From the cell containing the given text, extract its center point as (X, Y) coordinate. 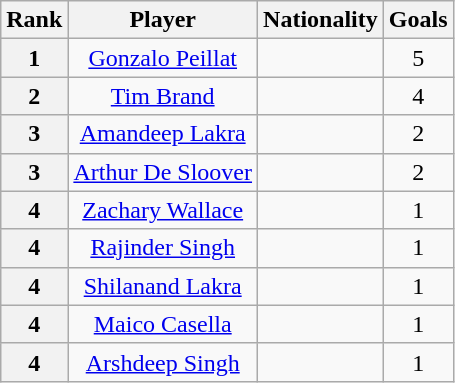
Shilanand Lakra (163, 286)
Player (163, 20)
Tim Brand (163, 96)
Gonzalo Peillat (163, 58)
Rank (34, 20)
Nationality (321, 20)
Arthur De Sloover (163, 172)
Rajinder Singh (163, 248)
Goals (418, 20)
Arshdeep Singh (163, 362)
Maico Casella (163, 324)
Amandeep Lakra (163, 134)
Zachary Wallace (163, 210)
5 (418, 58)
